Return the (X, Y) coordinate for the center point of the cell that contains the specified text.  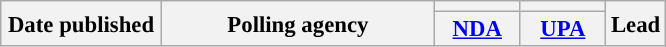
NDA (477, 30)
Date published (82, 24)
Lead (636, 24)
UPA (563, 30)
Polling agency (298, 24)
